From the cell containing the given text, extract its center point as [x, y] coordinate. 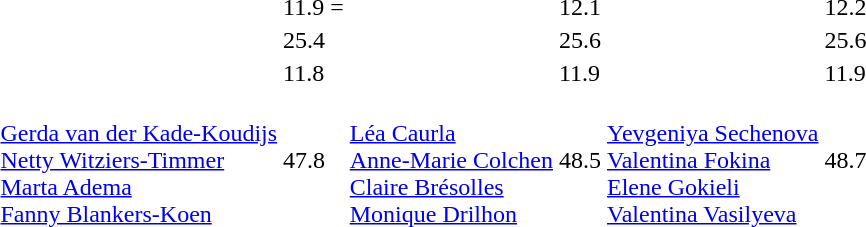
11.9 [580, 73]
11.8 [314, 73]
25.6 [580, 40]
25.4 [314, 40]
